Provide the (X, Y) coordinate of the cell's center where the given text is located.  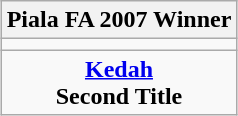
Piala FA 2007 Winner (119, 20)
KedahSecond Title (119, 82)
